Find where the given text appears and provide that cell's center as (x, y) coordinate. 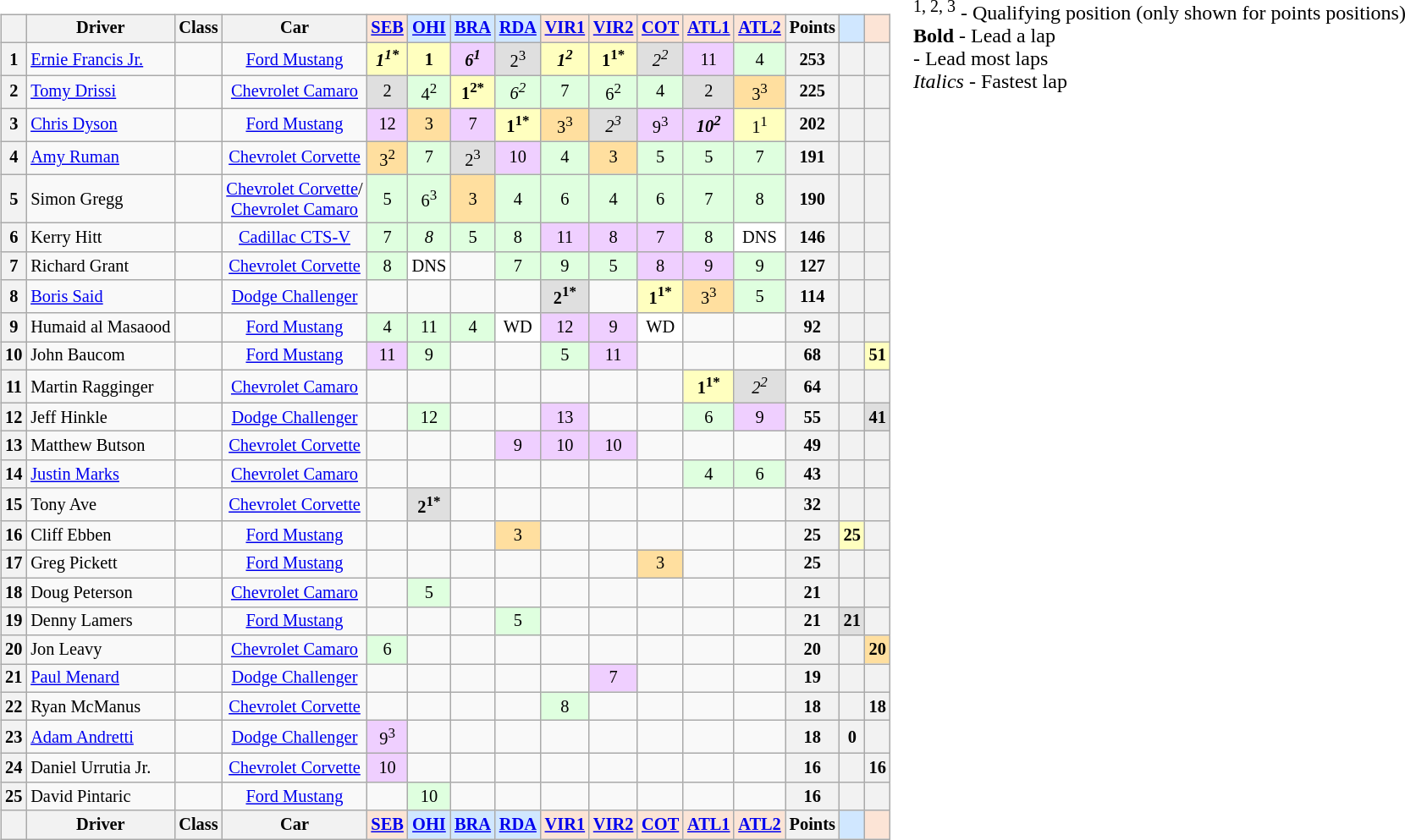
68 (813, 356)
Ryan McManus (100, 706)
51 (878, 356)
102 (708, 125)
Cadillac CTS-V (295, 238)
225 (813, 91)
Chevrolet Corvette/Chevrolet Camaro (295, 199)
Chris Dyson (100, 125)
15 (14, 504)
Boris Said (100, 296)
Paul Menard (100, 678)
John Baucom (100, 356)
191 (813, 157)
0 (852, 738)
41 (878, 417)
12* (472, 91)
Ernie Francis Jr. (100, 59)
Tomy Drissi (100, 91)
114 (813, 296)
Justin Marks (100, 475)
14 (14, 475)
43 (813, 475)
Martin Ragginger (100, 386)
63 (429, 199)
202 (813, 125)
24 (14, 768)
Cliff Ebben (100, 535)
92 (813, 327)
Matthew Butson (100, 446)
55 (813, 417)
190 (813, 199)
Jon Leavy (100, 650)
Denny Lamers (100, 621)
Greg Pickett (100, 564)
Humaid al Masaood (100, 327)
David Pintaric (100, 796)
Simon Gregg (100, 199)
17 (14, 564)
Amy Ruman (100, 157)
127 (813, 266)
146 (813, 238)
Daniel Urrutia Jr. (100, 768)
64 (813, 386)
Tony Ave (100, 504)
Richard Grant (100, 266)
Doug Peterson (100, 593)
Adam Andretti (100, 738)
61 (472, 59)
Kerry Hitt (100, 238)
42 (429, 91)
49 (813, 446)
253 (813, 59)
Jeff Hinkle (100, 417)
